Pinpoint the cell where the given text exists, returning its (x, y) midpoint coordinate. 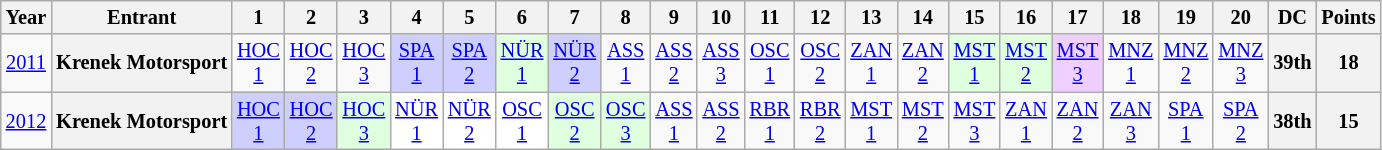
38th (1292, 121)
39th (1292, 63)
8 (626, 17)
13 (871, 17)
20 (1240, 17)
17 (1078, 17)
1 (258, 17)
OSC3 (626, 121)
6 (522, 17)
Entrant (142, 17)
4 (416, 17)
Year (26, 17)
RBR1 (769, 121)
RBR2 (820, 121)
MNZ1 (1130, 63)
MNZ2 (1186, 63)
5 (470, 17)
16 (1026, 17)
Points (1348, 17)
9 (674, 17)
DC (1292, 17)
2 (312, 17)
2011 (26, 63)
ZAN3 (1130, 121)
7 (574, 17)
14 (923, 17)
MNZ3 (1240, 63)
10 (720, 17)
2012 (26, 121)
11 (769, 17)
3 (364, 17)
ASS3 (720, 63)
12 (820, 17)
19 (1186, 17)
